Search for the cell housing the specified text and yield its (X, Y) center coordinate. 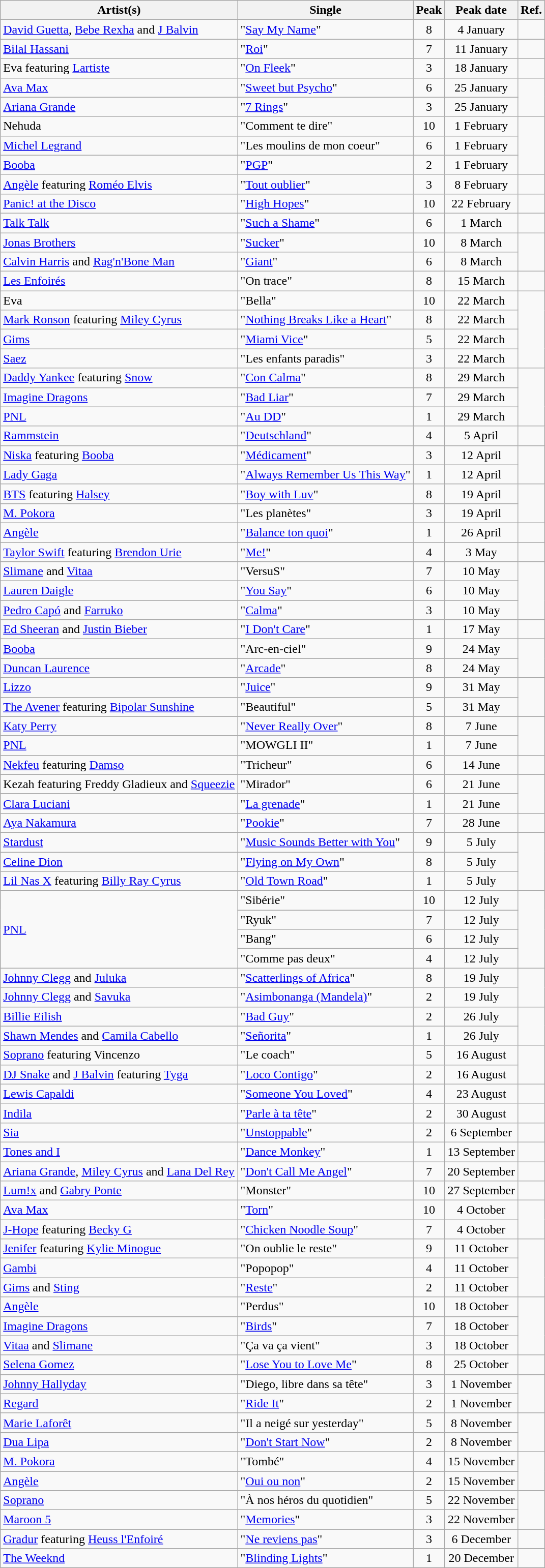
Lewis Capaldi (119, 1094)
Dua Lipa (119, 1442)
Clara Luciani (119, 803)
"Dance Monkey" (326, 1152)
8 February (481, 184)
"Monster" (326, 1191)
"You Say" (326, 591)
"MOWGLI II" (326, 745)
Maroon 5 (119, 1520)
Artist(s) (119, 10)
"Arc-en-ciel" (326, 649)
Lady Gaga (119, 474)
Ariana Grande (119, 107)
"On Fleek" (326, 68)
"Never Really Over" (326, 726)
"Old Town Road" (326, 881)
Johnny Hallyday (119, 1384)
Pedro Capó and Farruko (119, 610)
Jenifer featuring Kylie Minogue (119, 1249)
Nehuda (119, 126)
20 December (481, 1558)
13 September (481, 1152)
30 August (481, 1113)
Jonas Brothers (119, 243)
Vitaa and Slimane (119, 1345)
Marie Laforêt (119, 1423)
"Sibérie" (326, 900)
6 December (481, 1539)
"Bad Guy" (326, 1016)
"Bad Liar" (326, 397)
"Scatterlings of Africa" (326, 978)
"Don't Call Me Angel" (326, 1171)
Gambi (119, 1268)
Tones and I (119, 1152)
"Lose You to Love Me" (326, 1365)
"7 Rings" (326, 107)
Gims and Sting (119, 1287)
6 September (481, 1132)
Gims (119, 339)
Selena Gomez (119, 1365)
"Say My Name" (326, 29)
Niska featuring Booba (119, 455)
14 June (481, 765)
"Someone You Loved" (326, 1094)
"Unstoppable" (326, 1132)
Slimane and Vitaa (119, 571)
"Au DD" (326, 416)
Les Enfoirés (119, 281)
"Ryuk" (326, 920)
"Balance ton quoi" (326, 532)
Katy Perry (119, 726)
Taylor Swift featuring Brendon Urie (119, 552)
27 September (481, 1191)
Single (326, 10)
Nekfeu featuring Damso (119, 765)
Shawn Mendes and Camila Cabello (119, 1036)
20 September (481, 1171)
15 March (481, 281)
"On oublie le reste" (326, 1249)
"High Hopes" (326, 203)
Eva featuring Lartiste (119, 68)
Soprano featuring Vincenzo (119, 1055)
11 January (481, 49)
"Comment te dire" (326, 126)
"Blinding Lights" (326, 1558)
17 May (481, 629)
"Le coach" (326, 1055)
Daddy Yankee featuring Snow (119, 378)
"Médicament" (326, 455)
"Les planètes" (326, 513)
Indila (119, 1113)
"Con Calma" (326, 378)
"Such a Shame" (326, 223)
"Arcade" (326, 668)
"Bella" (326, 300)
23 August (481, 1094)
Celine Dion (119, 862)
Michel Legrand (119, 145)
"Oui ou non" (326, 1481)
"Deutschland" (326, 436)
Stardust (119, 842)
Talk Talk (119, 223)
"Don't Start Now" (326, 1442)
The Weeknd (119, 1558)
"Chicken Noodle Soup" (326, 1229)
Johnny Clegg and Juluka (119, 978)
Eva (119, 300)
18 January (481, 68)
The Avener featuring Bipolar Sunshine (119, 707)
Sia (119, 1132)
"Miami Vice" (326, 339)
"I Don't Care" (326, 629)
BTS featuring Halsey (119, 494)
Duncan Laurence (119, 668)
Kezah featuring Freddy Gladieux and Squeezie (119, 784)
Aya Nakamura (119, 823)
Peak date (481, 10)
3 May (481, 552)
"Calma" (326, 610)
"Always Remember Us This Way" (326, 474)
Ref. (531, 10)
"VersuS" (326, 571)
"Parle à ta tête" (326, 1113)
"Comme pas deux" (326, 958)
Ariana Grande, Miley Cyrus and Lana Del Rey (119, 1171)
Bilal Hassani (119, 49)
"Pookie" (326, 823)
David Guetta, Bebe Rexha and J Balvin (119, 29)
Gradur featuring Heuss l'Enfoiré (119, 1539)
28 June (481, 823)
5 April (481, 436)
"Roi" (326, 49)
Angèle featuring Roméo Elvis (119, 184)
"Birds" (326, 1326)
"Les moulins de mon coeur" (326, 145)
"Music Sounds Better with You" (326, 842)
"À nos héros du quotidien" (326, 1500)
"La grenade" (326, 803)
"Ne reviens pas" (326, 1539)
"Memories" (326, 1520)
"Sweet but Psycho" (326, 87)
Lauren Daigle (119, 591)
Saez (119, 358)
"Ride It" (326, 1403)
Mark Ronson featuring Miley Cyrus (119, 320)
"Nothing Breaks Like a Heart" (326, 320)
"Tombé" (326, 1461)
"Asimbonanga (Mandela)" (326, 997)
"Flying on My Own" (326, 862)
Rammstein (119, 436)
Peak (429, 10)
"Perdus" (326, 1307)
"Popopop" (326, 1268)
"Señorita" (326, 1036)
"Juice" (326, 687)
"Boy with Luv" (326, 494)
"Tricheur" (326, 765)
26 April (481, 532)
25 October (481, 1365)
Lizzo (119, 687)
"Diego, libre dans sa tête" (326, 1384)
"Bang" (326, 939)
"Torn" (326, 1210)
Ed Sheeran and Justin Bieber (119, 629)
"Me!" (326, 552)
Calvin Harris and Rag'n'Bone Man (119, 262)
Billie Eilish (119, 1016)
Lum!x and Gabry Ponte (119, 1191)
Soprano (119, 1500)
"PGP" (326, 165)
Regard (119, 1403)
DJ Snake and J Balvin featuring Tyga (119, 1074)
1 March (481, 223)
J-Hope featuring Becky G (119, 1229)
"Mirador" (326, 784)
"Beautiful" (326, 707)
"Loco Contigo" (326, 1074)
"Ça va ça vient" (326, 1345)
"Reste" (326, 1287)
4 January (481, 29)
22 February (481, 203)
Johnny Clegg and Savuka (119, 997)
"On trace" (326, 281)
"Sucker" (326, 243)
Panic! at the Disco (119, 203)
"Tout oublier" (326, 184)
Lil Nas X featuring Billy Ray Cyrus (119, 881)
"Giant" (326, 262)
"Il a neigé sur yesterday" (326, 1423)
"Les enfants paradis" (326, 358)
